Return [x, y] of the center of cell containing provided text 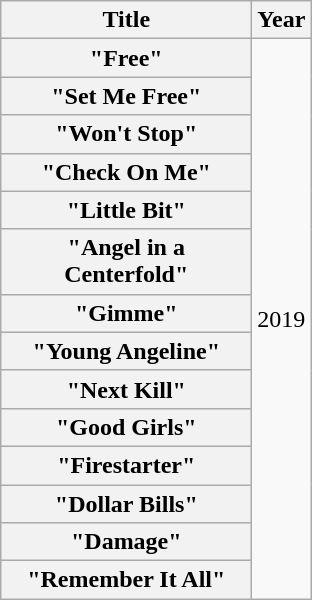
"Remember It All" [126, 580]
Title [126, 20]
"Gimme" [126, 313]
"Damage" [126, 542]
"Next Kill" [126, 389]
2019 [282, 319]
"Free" [126, 58]
"Set Me Free" [126, 96]
"Dollar Bills" [126, 503]
"Check On Me" [126, 172]
"Little Bit" [126, 210]
"Angel in a Centerfold" [126, 262]
"Firestarter" [126, 465]
"Won't Stop" [126, 134]
Year [282, 20]
"Young Angeline" [126, 351]
"Good Girls" [126, 427]
